Scan for the cell matching the given text and deliver its (X, Y) coordinate at center. 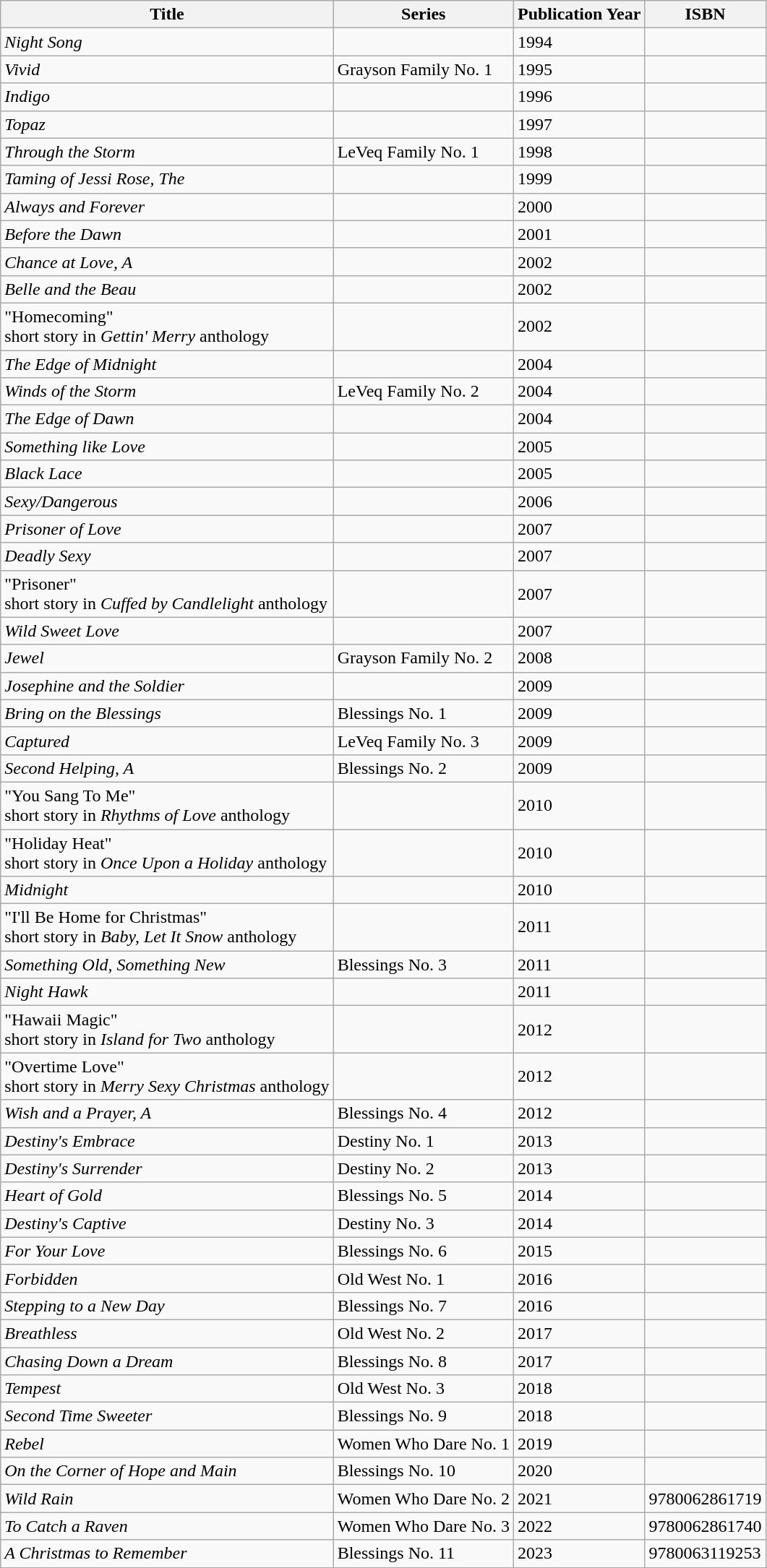
Winds of the Storm (167, 392)
1997 (579, 124)
Deadly Sexy (167, 556)
Old West No. 3 (424, 1389)
Blessings No. 4 (424, 1113)
9780063119253 (706, 1554)
Night Song (167, 42)
Night Hawk (167, 992)
Grayson Family No. 2 (424, 658)
Josephine and the Soldier (167, 686)
Heart of Gold (167, 1196)
Second Helping, A (167, 768)
ISBN (706, 14)
The Edge of Dawn (167, 419)
2000 (579, 207)
Rebel (167, 1444)
2001 (579, 234)
Blessings No. 8 (424, 1361)
The Edge of Midnight (167, 363)
Prisoner of Love (167, 529)
For Your Love (167, 1251)
Destiny's Surrender (167, 1168)
On the Corner of Hope and Main (167, 1471)
2019 (579, 1444)
Chance at Love, A (167, 262)
9780062861740 (706, 1526)
Midnight (167, 890)
1999 (579, 179)
"Hawaii Magic"short story in Island for Two anthology (167, 1029)
Second Time Sweeter (167, 1416)
LeVeq Family No. 1 (424, 152)
Publication Year (579, 14)
Something Old, Something New (167, 965)
Sexy/Dangerous (167, 501)
Through the Storm (167, 152)
Breathless (167, 1333)
To Catch a Raven (167, 1526)
Women Who Dare No. 1 (424, 1444)
"Overtime Love"short story in Merry Sexy Christmas anthology (167, 1077)
9780062861719 (706, 1499)
Blessings No. 6 (424, 1251)
Blessings No. 7 (424, 1306)
Taming of Jessi Rose, The (167, 179)
"Holiday Heat"short story in Once Upon a Holiday anthology (167, 853)
2022 (579, 1526)
Indigo (167, 97)
Blessings No. 11 (424, 1554)
1998 (579, 152)
Destiny's Captive (167, 1223)
Tempest (167, 1389)
Title (167, 14)
Before the Dawn (167, 234)
Always and Forever (167, 207)
Blessings No. 9 (424, 1416)
Blessings No. 1 (424, 713)
Wild Rain (167, 1499)
"I'll Be Home for Christmas"short story in Baby, Let It Snow anthology (167, 928)
Captured (167, 741)
Something like Love (167, 447)
Forbidden (167, 1278)
Grayson Family No. 1 (424, 69)
Belle and the Beau (167, 289)
2015 (579, 1251)
Blessings No. 5 (424, 1196)
Blessings No. 2 (424, 768)
Destiny No. 1 (424, 1141)
"You Sang To Me"short story in Rhythms of Love anthology (167, 805)
Stepping to a New Day (167, 1306)
A Christmas to Remember (167, 1554)
2020 (579, 1471)
Women Who Dare No. 3 (424, 1526)
Destiny No. 3 (424, 1223)
1995 (579, 69)
Destiny No. 2 (424, 1168)
2023 (579, 1554)
"Homecoming"short story in Gettin' Merry anthology (167, 327)
Jewel (167, 658)
Wish and a Prayer, A (167, 1113)
Series (424, 14)
Women Who Dare No. 2 (424, 1499)
Blessings No. 10 (424, 1471)
Destiny's Embrace (167, 1141)
Topaz (167, 124)
LeVeq Family No. 2 (424, 392)
Wild Sweet Love (167, 631)
Old West No. 2 (424, 1333)
Chasing Down a Dream (167, 1361)
Black Lace (167, 474)
2021 (579, 1499)
"Prisoner"short story in Cuffed by Candlelight anthology (167, 594)
2006 (579, 501)
Blessings No. 3 (424, 965)
1996 (579, 97)
Old West No. 1 (424, 1278)
Bring on the Blessings (167, 713)
Vivid (167, 69)
LeVeq Family No. 3 (424, 741)
1994 (579, 42)
2008 (579, 658)
